Determine the [x, y] coordinate at the center of the cell enclosing the given text.  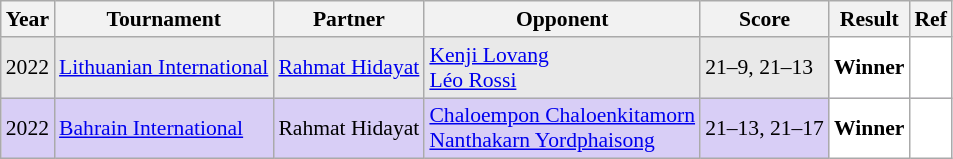
Score [764, 19]
Opponent [562, 19]
Ref [930, 19]
Result [870, 19]
Chaloempon Chaloenkitamorn Nanthakarn Yordphaisong [562, 128]
Partner [348, 19]
Lithuanian International [164, 68]
Year [28, 19]
Kenji Lovang Léo Rossi [562, 68]
Bahrain International [164, 128]
21–9, 21–13 [764, 68]
Tournament [164, 19]
21–13, 21–17 [764, 128]
